Find where the given text appears and provide that cell's center as (X, Y) coordinate. 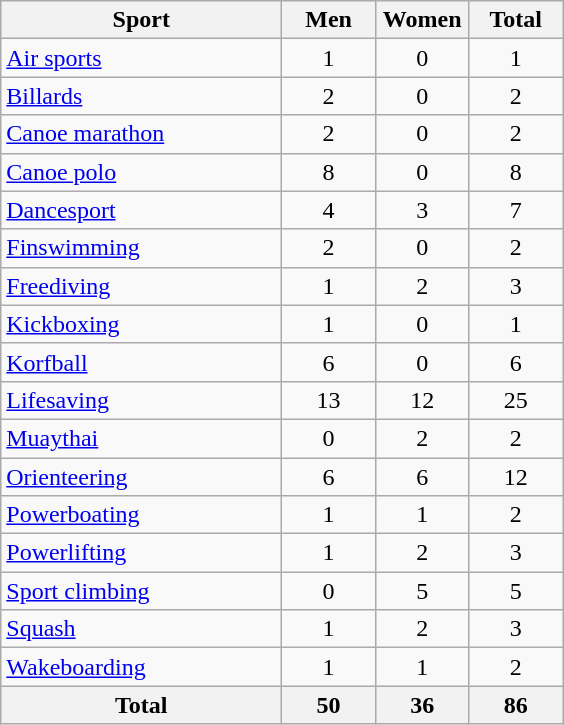
Finswimming (142, 248)
25 (516, 400)
Wakeboarding (142, 667)
Sport (142, 20)
Sport climbing (142, 591)
Freediving (142, 286)
Canoe polo (142, 172)
Muaythai (142, 438)
4 (329, 210)
Korfball (142, 362)
Billards (142, 96)
13 (329, 400)
Dancesport (142, 210)
Kickboxing (142, 324)
86 (516, 705)
Men (329, 20)
Squash (142, 629)
36 (422, 705)
Air sports (142, 58)
Powerboating (142, 515)
Powerlifting (142, 553)
Orienteering (142, 477)
50 (329, 705)
Lifesaving (142, 400)
7 (516, 210)
Canoe marathon (142, 134)
Women (422, 20)
